Locate the cell with the specified text and output its (X, Y) center coordinate. 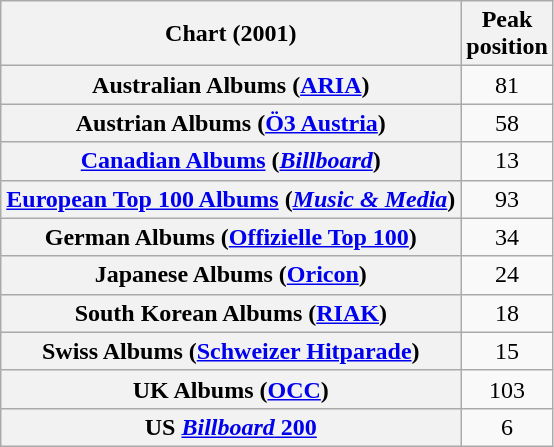
Swiss Albums (Schweizer Hitparade) (231, 351)
Austrian Albums (Ö3 Austria) (231, 123)
UK Albums (OCC) (231, 389)
93 (507, 199)
103 (507, 389)
South Korean Albums (RIAK) (231, 313)
European Top 100 Albums (Music & Media) (231, 199)
Australian Albums (ARIA) (231, 85)
15 (507, 351)
58 (507, 123)
81 (507, 85)
18 (507, 313)
13 (507, 161)
24 (507, 275)
6 (507, 427)
Peakposition (507, 34)
German Albums (Offizielle Top 100) (231, 237)
US Billboard 200 (231, 427)
Chart (2001) (231, 34)
Japanese Albums (Oricon) (231, 275)
Canadian Albums (Billboard) (231, 161)
34 (507, 237)
